Extract the (X, Y) coordinate from the center of the cell holding the provided text.  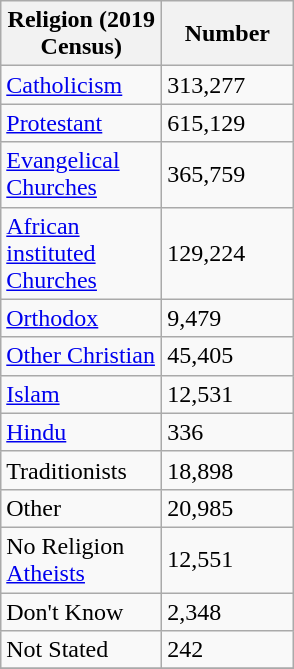
No Religion Atheists (82, 560)
18,898 (228, 470)
12,551 (228, 560)
Traditionists (82, 470)
Catholicism (82, 85)
129,224 (228, 253)
Don't Know (82, 611)
20,985 (228, 508)
Other Christian (82, 356)
African instituted Churches (82, 253)
Islam (82, 394)
Not Stated (82, 650)
242 (228, 650)
615,129 (228, 123)
Protestant (82, 123)
Orthodox (82, 318)
336 (228, 432)
365,759 (228, 174)
45,405 (228, 356)
Religion (2019 Census) (82, 34)
2,348 (228, 611)
Number (228, 34)
Hindu (82, 432)
9,479 (228, 318)
Evangelical Churches (82, 174)
12,531 (228, 394)
Other (82, 508)
313,277 (228, 85)
